Return (x, y) of the center of cell containing provided text 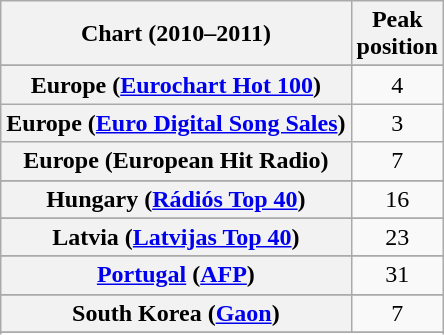
4 (397, 85)
Europe (Eurochart Hot 100) (176, 85)
3 (397, 123)
Hungary (Rádiós Top 40) (176, 199)
Chart (2010–2011) (176, 34)
Europe (European Hit Radio) (176, 161)
16 (397, 199)
Peakposition (397, 34)
Portugal (AFP) (176, 275)
South Korea (Gaon) (176, 313)
Europe (Euro Digital Song Sales) (176, 123)
31 (397, 275)
Latvia (Latvijas Top 40) (176, 237)
23 (397, 237)
